Pinpoint the cell where the given text exists, returning its [X, Y] midpoint coordinate. 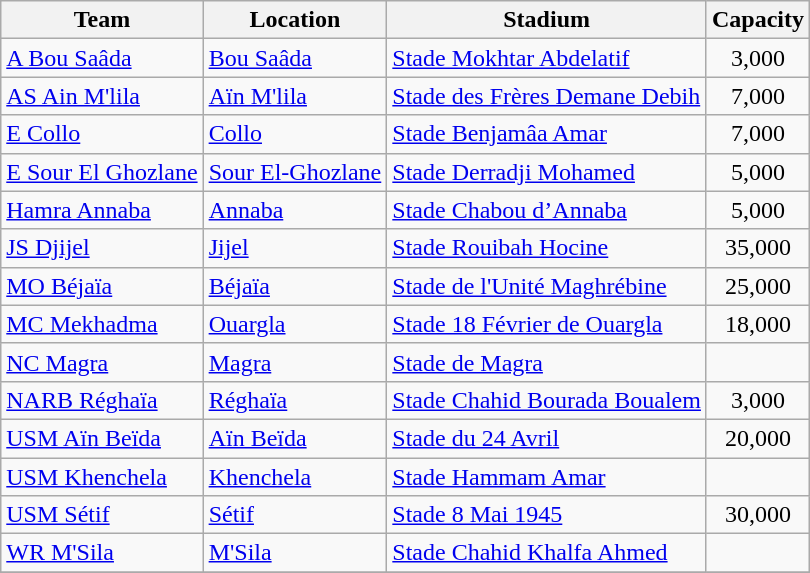
USM Sétif [102, 515]
Réghaïa [295, 400]
Aïn M'lila [295, 96]
Sétif [295, 515]
30,000 [758, 515]
Stade Benjamâa Amar [547, 134]
Annaba [295, 210]
Stadium [547, 20]
Sour El-Ghozlane [295, 172]
Jijel [295, 248]
Stade du 24 Avril [547, 438]
AS Ain M'lila [102, 96]
A Bou Saâda [102, 58]
Stade des Frères Demane Debih [547, 96]
Stade Mokhtar Abdelatif [547, 58]
Bou Saâda [295, 58]
Stade 18 Février de Ouargla [547, 324]
Aïn Beïda [295, 438]
MC Mekhadma [102, 324]
Stade Rouibah Hocine [547, 248]
M'Sila [295, 553]
Hamra Annaba [102, 210]
Stade Chabou d’Annaba [547, 210]
JS Djijel [102, 248]
NC Magra [102, 362]
USM Aïn Beïda [102, 438]
Stade Derradji Mohamed [547, 172]
35,000 [758, 248]
E Sour El Ghozlane [102, 172]
NARB Réghaïa [102, 400]
Magra [295, 362]
Stade Chahid Bourada Boualem [547, 400]
Stade de l'Unité Maghrébine [547, 286]
Capacity [758, 20]
Stade Chahid Khalfa Ahmed [547, 553]
USM Khenchela [102, 477]
MO Béjaïa [102, 286]
Stade 8 Mai 1945 [547, 515]
E Collo [102, 134]
Location [295, 20]
Ouargla [295, 324]
Stade de Magra [547, 362]
WR M'Sila [102, 553]
Béjaïa [295, 286]
20,000 [758, 438]
18,000 [758, 324]
Team [102, 20]
Khenchela [295, 477]
Stade Hammam Amar [547, 477]
25,000 [758, 286]
Collo [295, 134]
